Determine the [x, y] coordinate at the center of the cell enclosing the given text.  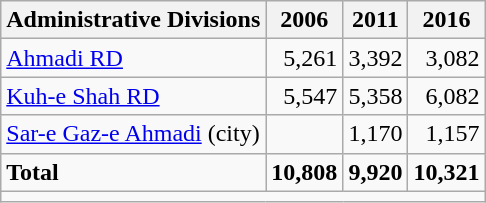
5,261 [304, 58]
5,358 [376, 96]
10,321 [446, 172]
2016 [446, 20]
10,808 [304, 172]
9,920 [376, 172]
Administrative Divisions [134, 20]
1,157 [446, 134]
2006 [304, 20]
Ahmadi RD [134, 58]
Total [134, 172]
Kuh-e Shah RD [134, 96]
2011 [376, 20]
1,170 [376, 134]
5,547 [304, 96]
Sar-e Gaz-e Ahmadi (city) [134, 134]
3,392 [376, 58]
3,082 [446, 58]
6,082 [446, 96]
